From the cell containing the given text, extract its center point as (x, y) coordinate. 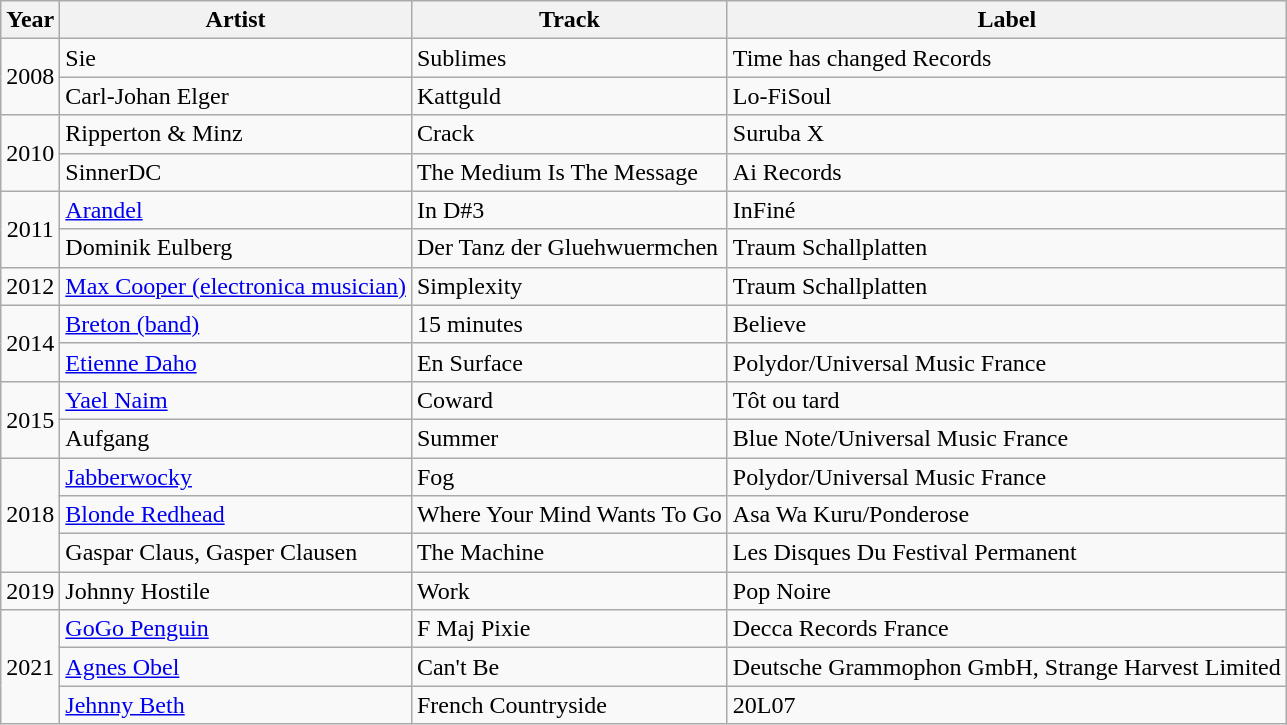
Track (569, 20)
SinnerDC (236, 172)
Arandel (236, 210)
Blonde Redhead (236, 515)
2010 (30, 153)
Pop Noire (1006, 591)
In D#3 (569, 210)
Gaspar Claus, Gasper Clausen (236, 553)
Les Disques Du Festival Permanent (1006, 553)
Deutsche Grammophon GmbH, Strange Harvest Limited (1006, 667)
Agnes Obel (236, 667)
InFiné (1006, 210)
Simplexity (569, 286)
Artist (236, 20)
Johnny Hostile (236, 591)
Decca Records France (1006, 629)
Jehnny Beth (236, 705)
Ai Records (1006, 172)
2018 (30, 515)
2019 (30, 591)
2012 (30, 286)
Jabberwocky (236, 477)
F Maj Pixie (569, 629)
Work (569, 591)
Sublimes (569, 58)
Label (1006, 20)
Year (30, 20)
Dominik Eulberg (236, 248)
French Countryside (569, 705)
Tôt ou tard (1006, 400)
Coward (569, 400)
GoGo Penguin (236, 629)
Can't Be (569, 667)
Crack (569, 134)
Fog (569, 477)
Lo-FiSoul (1006, 96)
2015 (30, 419)
Max Cooper (electronica musician) (236, 286)
15 minutes (569, 324)
Yael Naim (236, 400)
Der Tanz der Gluehwuermchen (569, 248)
Believe (1006, 324)
Summer (569, 438)
Breton (band) (236, 324)
Sie (236, 58)
En Surface (569, 362)
The Machine (569, 553)
The Medium Is The Message (569, 172)
20L07 (1006, 705)
Aufgang (236, 438)
Blue Note/Universal Music France (1006, 438)
2014 (30, 343)
2021 (30, 667)
Asa Wa Kuru/Ponderose (1006, 515)
Where Your Mind Wants To Go (569, 515)
Kattguld (569, 96)
2011 (30, 229)
Ripperton & Minz (236, 134)
Time has changed Records (1006, 58)
Suruba X (1006, 134)
Carl-Johan Elger (236, 96)
2008 (30, 77)
Etienne Daho (236, 362)
